Identify which cell holds the provided text, then report its [x, y] central coordinate. 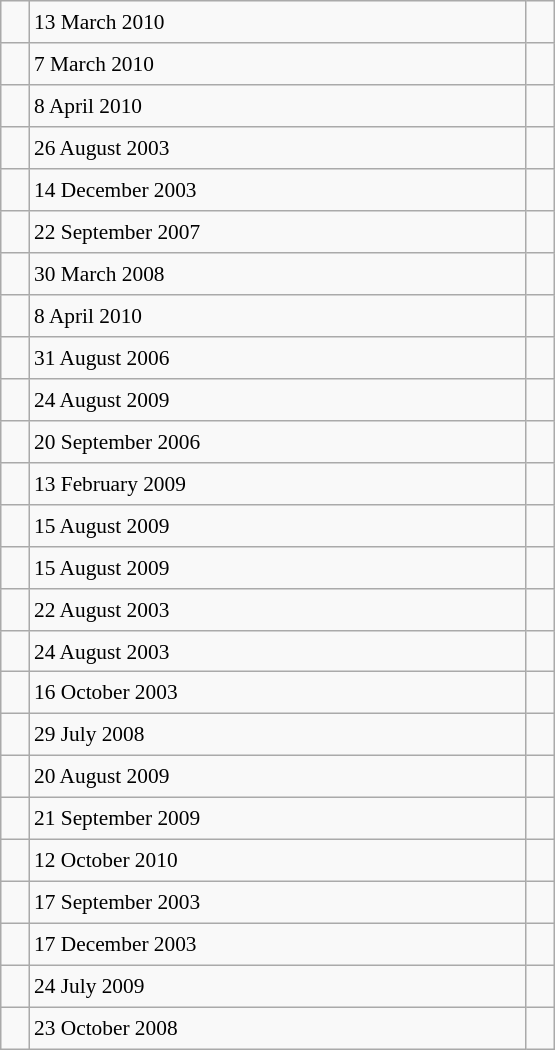
23 October 2008 [278, 1028]
17 September 2003 [278, 903]
29 July 2008 [278, 735]
20 September 2006 [278, 441]
31 August 2006 [278, 358]
21 September 2009 [278, 819]
26 August 2003 [278, 148]
30 March 2008 [278, 274]
22 August 2003 [278, 609]
20 August 2009 [278, 777]
13 February 2009 [278, 483]
24 August 2003 [278, 651]
13 March 2010 [278, 22]
22 September 2007 [278, 232]
14 December 2003 [278, 190]
7 March 2010 [278, 64]
24 August 2009 [278, 399]
16 October 2003 [278, 693]
17 December 2003 [278, 945]
12 October 2010 [278, 861]
24 July 2009 [278, 986]
